Output the (X, Y) coordinate of the center of the cell containing the given text.  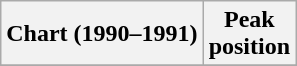
Chart (1990–1991) (102, 34)
Peakposition (249, 34)
